Determine the [x, y] coordinate at the center of the cell enclosing the given text.  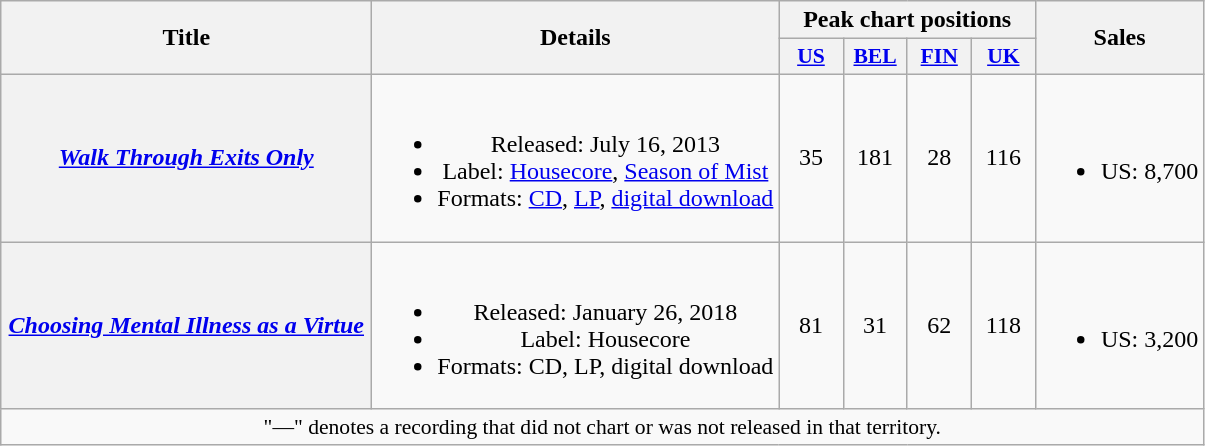
28 [939, 158]
UK [1003, 57]
Choosing Mental Illness as a Virtue [186, 326]
"—" denotes a recording that did not chart or was not released in that territory. [602, 427]
62 [939, 326]
Released: July 16, 2013Label: Housecore, Season of MistFormats: CD, LP, digital download [576, 158]
Peak chart positions [907, 20]
31 [875, 326]
118 [1003, 326]
FIN [939, 57]
US [811, 57]
Details [576, 38]
Sales [1119, 38]
116 [1003, 158]
US: 3,200 [1119, 326]
Walk Through Exits Only [186, 158]
Released: January 26, 2018Label: HousecoreFormats: CD, LP, digital download [576, 326]
35 [811, 158]
181 [875, 158]
US: 8,700 [1119, 158]
Title [186, 38]
BEL [875, 57]
81 [811, 326]
